Return the [x, y] coordinate for the center point of the cell that contains the specified text.  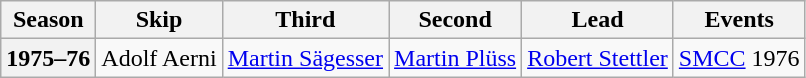
Second [456, 20]
Skip [159, 20]
Season [48, 20]
Third [305, 20]
Lead [598, 20]
Martin Plüss [456, 58]
Adolf Aerni [159, 58]
Robert Stettler [598, 58]
Martin Sägesser [305, 58]
1975–76 [48, 58]
Events [739, 20]
SMCC 1976 [739, 58]
